Scan for the cell matching the given text and deliver its [x, y] coordinate at center. 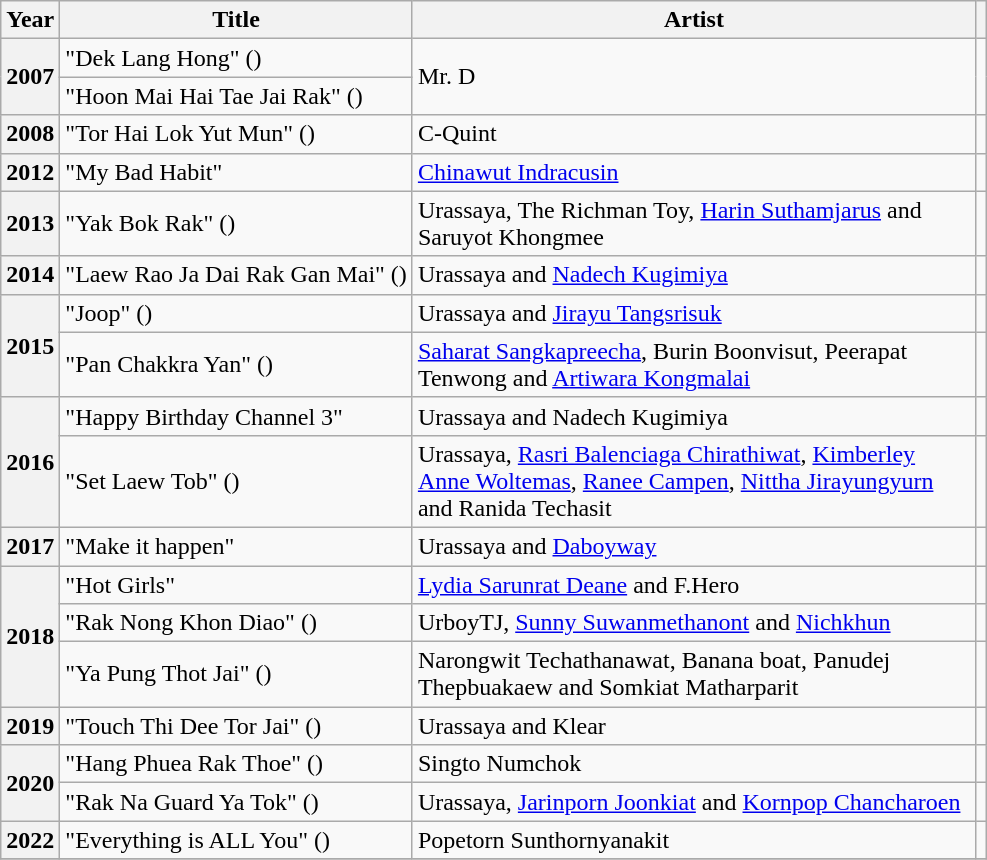
"Hoon Mai Hai Tae Jai Rak" () [236, 96]
Urassaya, Jarinporn Joonkiat and Kornpop Chancharoen [694, 802]
Urassaya, Rasri Balenciaga Chirathiwat, Kimberley Anne Woltemas, Ranee Campen, Nittha Jirayungyurn and Ranida Techasit [694, 481]
Title [236, 20]
"Joop" () [236, 313]
Urassaya and Daboyway [694, 546]
C-Quint [694, 134]
"Dek Lang Hong" () [236, 58]
Urassaya and Klear [694, 726]
Popetorn Sunthornyanakit [694, 840]
2015 [30, 346]
"Set Laew Tob" () [236, 481]
"Everything is ALL You" () [236, 840]
Singto Numchok [694, 764]
"Ya Pung Thot Jai" () [236, 674]
2013 [30, 224]
"Happy Birthday Channel 3" [236, 416]
2007 [30, 77]
2008 [30, 134]
2014 [30, 275]
"Hang Phuea Rak Thoe" () [236, 764]
"Rak Nong Khon Diao" () [236, 623]
"Laew Rao Ja Dai Rak Gan Mai" () [236, 275]
Year [30, 20]
2019 [30, 726]
2022 [30, 840]
Narongwit Techathanawat, Banana boat, Panudej Thepbuakaew and Somkiat Matharparit [694, 674]
Mr. D [694, 77]
"Make it happen" [236, 546]
"My Bad Habit" [236, 172]
2018 [30, 636]
Chinawut Indracusin [694, 172]
2016 [30, 462]
Urassaya and Jirayu Tangsrisuk [694, 313]
UrboyTJ, Sunny Suwanmethanont and Nichkhun [694, 623]
Lydia Sarunrat Deane and F.Hero [694, 585]
"Tor Hai Lok Yut Mun" () [236, 134]
"Hot Girls" [236, 585]
"Pan Chakkra Yan" () [236, 364]
"Rak Na Guard Ya Tok" () [236, 802]
Artist [694, 20]
Saharat Sangkapreecha, Burin Boonvisut, Peerapat Tenwong and Artiwara Kongmalai [694, 364]
"Touch Thi Dee Tor Jai" () [236, 726]
2017 [30, 546]
"Yak Bok Rak" () [236, 224]
2012 [30, 172]
2020 [30, 783]
Urassaya, The Richman Toy, Harin Suthamjarus and Saruyot Khongmee [694, 224]
